Determine the [X, Y] coordinate at the center of the cell enclosing the given text.  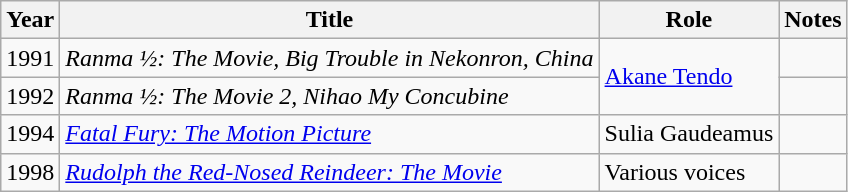
Ranma ½: The Movie, Big Trouble in Nekonron, China [330, 58]
Year [30, 20]
Akane Tendo [689, 77]
1991 [30, 58]
1992 [30, 96]
Fatal Fury: The Motion Picture [330, 134]
1998 [30, 172]
Title [330, 20]
Ranma ½: The Movie 2, Nihao My Concubine [330, 96]
Various voices [689, 172]
1994 [30, 134]
Rudolph the Red-Nosed Reindeer: The Movie [330, 172]
Notes [813, 20]
Role [689, 20]
Sulia Gaudeamus [689, 134]
